Capture the cell that displays the provided text and extract its (X, Y) central coordinate. 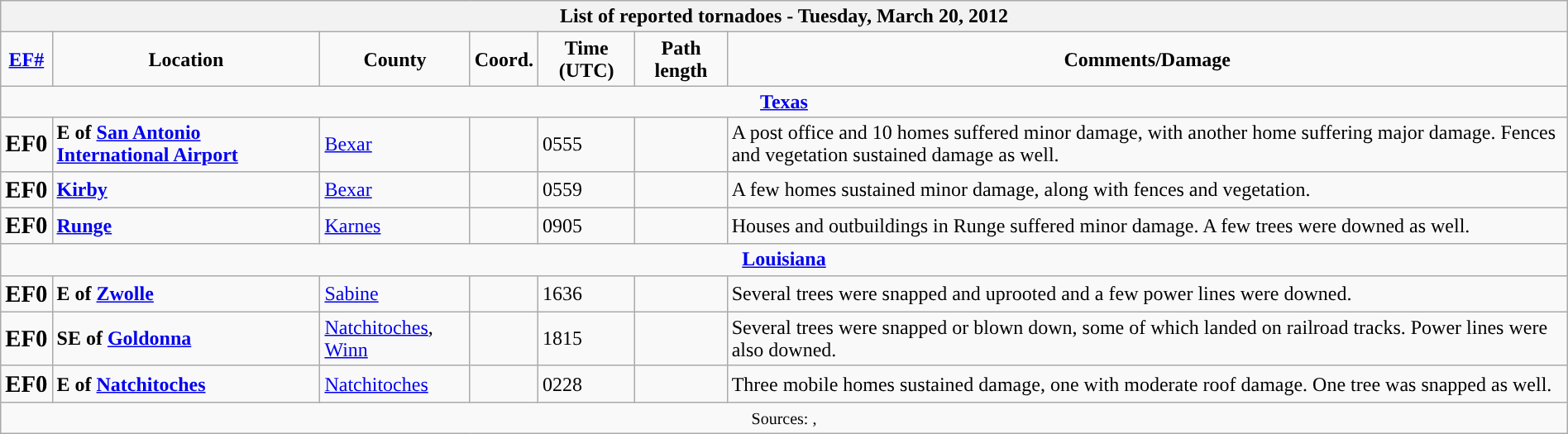
Several trees were snapped or blown down, some of which landed on railroad tracks. Power lines were also downed. (1147, 339)
Natchitoches, Winn (395, 339)
Kirby (186, 189)
0905 (587, 226)
Runge (186, 226)
0228 (587, 384)
Natchitoches (395, 384)
0559 (587, 189)
A few homes sustained minor damage, along with fences and vegetation. (1147, 189)
County (395, 60)
SE of Goldonna (186, 339)
Coord. (504, 60)
List of reported tornadoes - Tuesday, March 20, 2012 (784, 17)
Time (UTC) (587, 60)
0555 (587, 144)
Location (186, 60)
Houses and outbuildings in Runge suffered minor damage. A few trees were downed as well. (1147, 226)
E of Natchitoches (186, 384)
E of San Antonio International Airport (186, 144)
A post office and 10 homes suffered minor damage, with another home suffering major damage. Fences and vegetation sustained damage as well. (1147, 144)
Karnes (395, 226)
Comments/Damage (1147, 60)
Sabine (395, 293)
Several trees were snapped and uprooted and a few power lines were downed. (1147, 293)
E of Zwolle (186, 293)
Louisiana (784, 260)
Sources: , (784, 417)
Three mobile homes sustained damage, one with moderate roof damage. One tree was snapped as well. (1147, 384)
Path length (681, 60)
1636 (587, 293)
EF# (26, 60)
1815 (587, 339)
Texas (784, 102)
